Find where the given text appears and provide that cell's center as [x, y] coordinate. 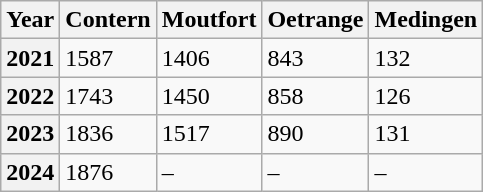
132 [426, 58]
1587 [108, 58]
2024 [30, 172]
1876 [108, 172]
843 [316, 58]
131 [426, 134]
1450 [209, 96]
Medingen [426, 20]
1406 [209, 58]
2023 [30, 134]
858 [316, 96]
1743 [108, 96]
1517 [209, 134]
890 [316, 134]
2021 [30, 58]
2022 [30, 96]
Year [30, 20]
Oetrange [316, 20]
1836 [108, 134]
126 [426, 96]
Contern [108, 20]
Moutfort [209, 20]
